Identify which cell holds the provided text, then report its (x, y) central coordinate. 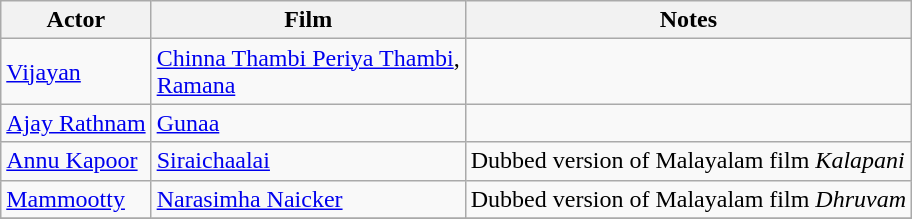
Dubbed version of Malayalam film Dhruvam (688, 199)
Vijayan (76, 72)
Gunaa (308, 123)
Notes (688, 20)
Chinna Thambi Periya Thambi,Ramana (308, 72)
Mammootty (76, 199)
Siraichaalai (308, 161)
Annu Kapoor (76, 161)
Ajay Rathnam (76, 123)
Dubbed version of Malayalam film Kalapani (688, 161)
Film (308, 20)
Narasimha Naicker (308, 199)
Actor (76, 20)
